From the cell containing the given text, extract its center point as (X, Y) coordinate. 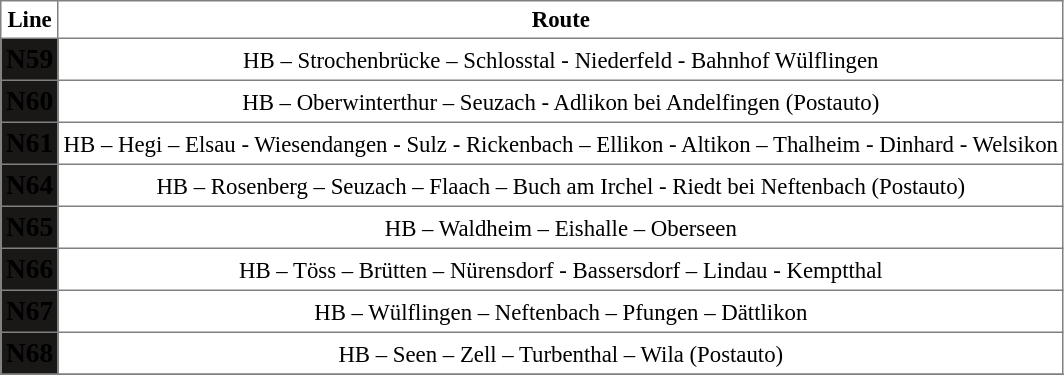
HB – Rosenberg – Seuzach – Flaach – Buch am Irchel - Riedt bei Neftenbach (Postauto) (560, 185)
N59 (30, 59)
N66 (30, 269)
HB – Strochenbrücke – Schlosstal - Niederfeld - Bahnhof Wülflingen (560, 59)
N61 (30, 143)
HB – Oberwinterthur – Seuzach - Adlikon bei Andelfingen (Postauto) (560, 101)
Line (30, 20)
N60 (30, 101)
Route (560, 20)
N67 (30, 311)
HB – Hegi – Elsau - Wiesendangen - Sulz - Rickenbach – Ellikon - Altikon – Thalheim - Dinhard - Welsikon (560, 143)
N64 (30, 185)
N68 (30, 353)
HB – Waldheim – Eishalle – Oberseen (560, 227)
HB – Seen – Zell – Turbenthal – Wila (Postauto) (560, 353)
HB – Wülflingen – Neftenbach – Pfungen – Dättlikon (560, 311)
HB – Töss – Brütten – Nürensdorf - Bassersdorf – Lindau - Kemptthal (560, 269)
N65 (30, 227)
